Capture the cell that displays the provided text and extract its [x, y] central coordinate. 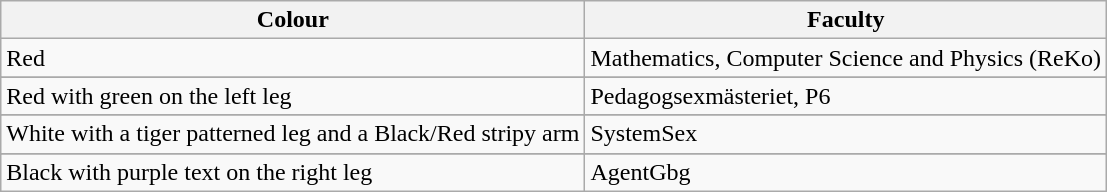
Pedagogsexmästeriet, P6 [846, 96]
Black with purple text on the right leg [293, 172]
AgentGbg [846, 172]
White with a tiger patterned leg and a Black/Red stripy arm [293, 134]
SystemSex [846, 134]
Mathematics, Computer Science and Physics (ReKo) [846, 58]
Colour [293, 20]
Red [293, 58]
Faculty [846, 20]
Red with green on the left leg [293, 96]
